Extract the [x, y] coordinate from the center of the cell holding the provided text.  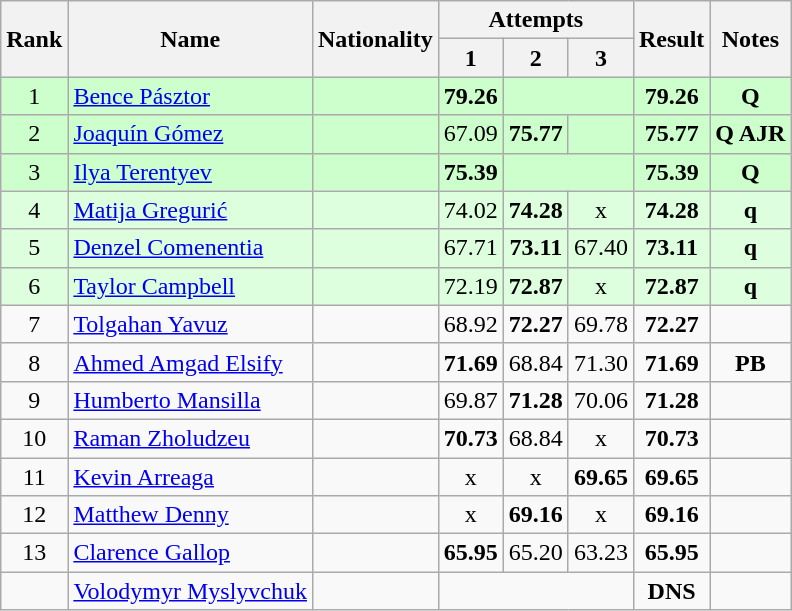
12 [34, 515]
10 [34, 438]
74.02 [470, 210]
Matija Gregurić [190, 210]
Ilya Terentyev [190, 172]
Raman Zholudzeu [190, 438]
70.06 [600, 400]
71.30 [600, 362]
Matthew Denny [190, 515]
13 [34, 553]
Kevin Arreaga [190, 477]
67.09 [470, 134]
Q AJR [750, 134]
7 [34, 324]
11 [34, 477]
Rank [34, 39]
Nationality [375, 39]
DNS [671, 591]
Tolgahan Yavuz [190, 324]
Ahmed Amgad Elsify [190, 362]
Volodymyr Myslyvchuk [190, 591]
6 [34, 286]
67.40 [600, 248]
68.92 [470, 324]
9 [34, 400]
63.23 [600, 553]
Denzel Comenentia [190, 248]
Notes [750, 39]
72.19 [470, 286]
Name [190, 39]
69.78 [600, 324]
69.87 [470, 400]
Taylor Campbell [190, 286]
Humberto Mansilla [190, 400]
4 [34, 210]
65.20 [536, 553]
5 [34, 248]
Attempts [536, 20]
67.71 [470, 248]
Joaquín Gómez [190, 134]
PB [750, 362]
Clarence Gallop [190, 553]
Bence Pásztor [190, 96]
Result [671, 39]
8 [34, 362]
